Capture the cell that displays the provided text and extract its (X, Y) central coordinate. 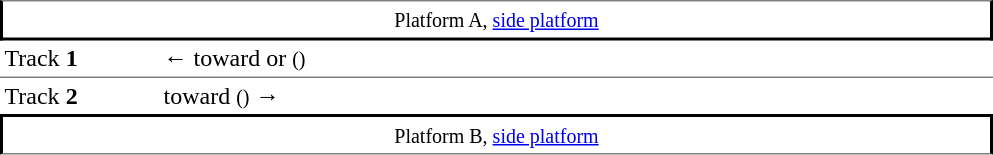
← toward or () (576, 59)
Platform B, side platform (496, 134)
Track 2 (80, 96)
Platform A, side platform (496, 20)
toward () → (576, 96)
Track 1 (80, 59)
